For the text-containing cell, return its midpoint in [X, Y] coordinate format. 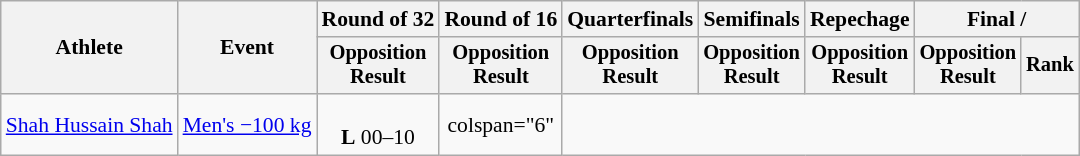
colspan="6" [500, 124]
Round of 32 [378, 19]
L 00–10 [378, 124]
Men's −100 kg [248, 124]
Round of 16 [500, 19]
Event [248, 48]
Rank [1050, 66]
Shah Hussain Shah [90, 124]
Final / [997, 19]
Repechage [860, 19]
Quarterfinals [630, 19]
Athlete [90, 48]
Semifinals [752, 19]
